Return the (x, y) coordinate for the center point of the cell that contains the specified text.  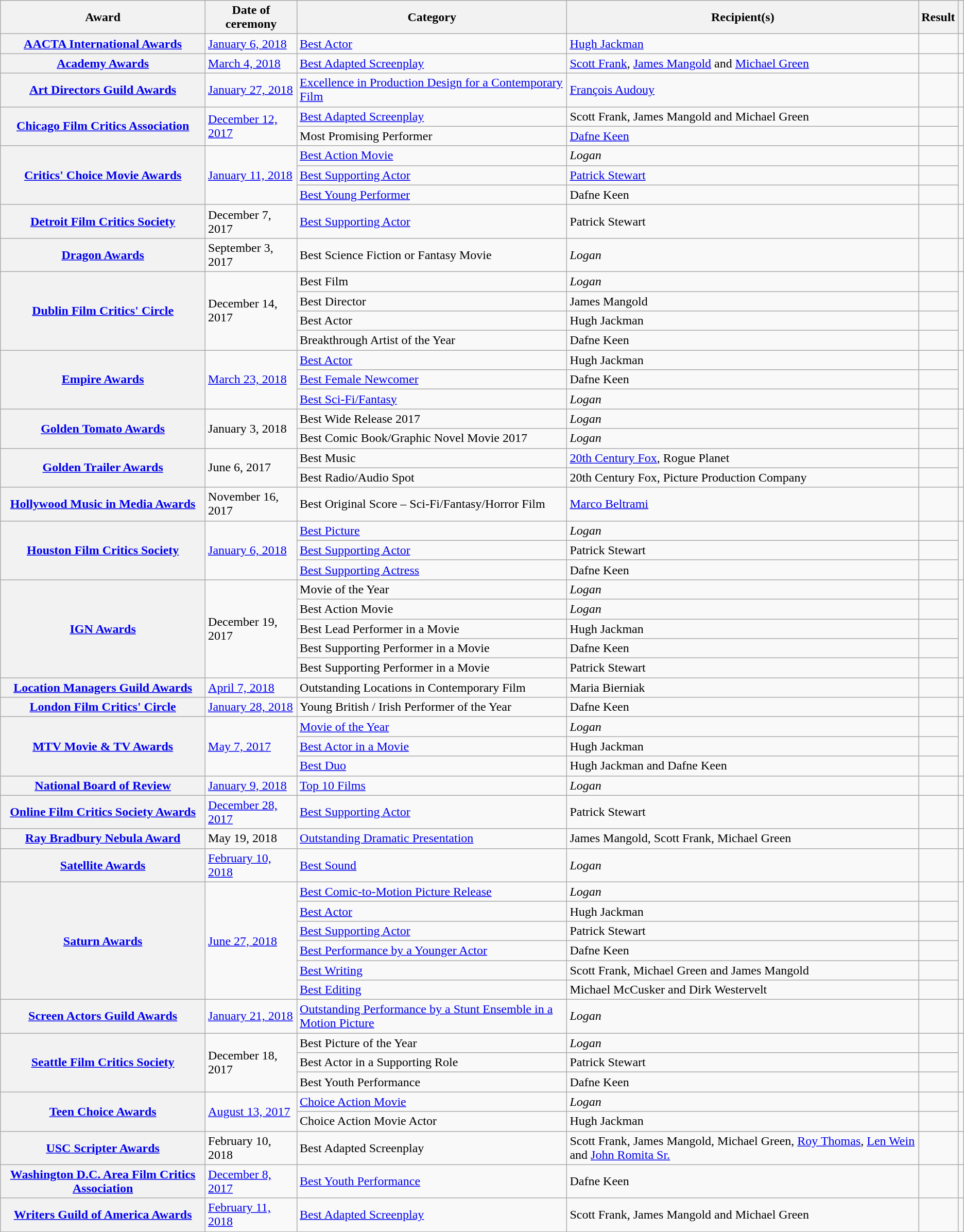
Academy Awards (103, 63)
Best Sci-Fi/Fantasy (432, 399)
September 3, 2017 (251, 254)
Best Comic Book/Graphic Novel Movie 2017 (432, 438)
January 3, 2018 (251, 429)
Michael McCusker and Dirk Westervelt (743, 990)
Outstanding Performance by a Stunt Ensemble in a Motion Picture (432, 1017)
Best Comic-to-Motion Picture Release (432, 892)
Dublin Film Critics' Circle (103, 311)
Houston Film Critics Society (103, 550)
Satellite Awards (103, 865)
August 13, 2017 (251, 1111)
Maria Bierniak (743, 688)
Date of ceremony (251, 18)
MTV Movie & TV Awards (103, 746)
Best Female Newcomer (432, 380)
Writers Guild of America Awards (103, 1214)
Online Film Critics Society Awards (103, 812)
Hugh Jackman and Dafne Keen (743, 766)
Best Writing (432, 970)
January 9, 2018 (251, 785)
Location Managers Guild Awards (103, 688)
January 11, 2018 (251, 175)
Choice Action Movie (432, 1102)
Top 10 Films (432, 785)
Best Editing (432, 990)
December 8, 2017 (251, 1182)
USC Scripter Awards (103, 1148)
February 11, 2018 (251, 1214)
Critics' Choice Movie Awards (103, 175)
March 4, 2018 (251, 63)
Hollywood Music in Media Awards (103, 504)
Best Wide Release 2017 (432, 419)
Best Supporting Actress (432, 570)
Marco Beltrami (743, 504)
Saturn Awards (103, 940)
December 12, 2017 (251, 126)
James Mangold, Scott Frank, Michael Green (743, 839)
Ray Bradbury Nebula Award (103, 839)
January 27, 2018 (251, 90)
December 7, 2017 (251, 221)
Young British / Irish Performer of the Year (432, 707)
May 7, 2017 (251, 746)
Recipient(s) (743, 18)
Award (103, 18)
June 6, 2017 (251, 468)
Chicago Film Critics Association (103, 126)
Best Sound (432, 865)
Best Music (432, 458)
Teen Choice Awards (103, 1111)
December 19, 2017 (251, 628)
Best Original Score – Sci-Fi/Fantasy/Horror Film (432, 504)
Golden Tomato Awards (103, 429)
National Board of Review (103, 785)
Best Picture (432, 531)
December 18, 2017 (251, 1063)
Best Duo (432, 766)
James Mangold (743, 301)
Washington D.C. Area Film Critics Association (103, 1182)
Excellence in Production Design for a Contemporary Film (432, 90)
François Audouy (743, 90)
June 27, 2018 (251, 940)
Dragon Awards (103, 254)
London Film Critics' Circle (103, 707)
Best Picture of the Year (432, 1043)
Outstanding Locations in Contemporary Film (432, 688)
November 16, 2017 (251, 504)
December 28, 2017 (251, 812)
AACTA International Awards (103, 44)
May 19, 2018 (251, 839)
March 23, 2018 (251, 380)
20th Century Fox, Picture Production Company (743, 477)
Scott Frank, James Mangold, Michael Green, Roy Thomas, Len Wein and John Romita Sr. (743, 1148)
Best Lead Performer in a Movie (432, 629)
Best Young Performer (432, 195)
Best Film (432, 281)
Best Science Fiction or Fantasy Movie (432, 254)
Screen Actors Guild Awards (103, 1017)
Golden Trailer Awards (103, 468)
20th Century Fox, Rogue Planet (743, 458)
Outstanding Dramatic Presentation (432, 839)
Best Performance by a Younger Actor (432, 950)
December 14, 2017 (251, 311)
Best Radio/Audio Spot (432, 477)
Best Director (432, 301)
January 28, 2018 (251, 707)
Best Actor in a Movie (432, 746)
Empire Awards (103, 380)
January 21, 2018 (251, 1017)
IGN Awards (103, 628)
April 7, 2018 (251, 688)
Category (432, 18)
Detroit Film Critics Society (103, 221)
Choice Action Movie Actor (432, 1121)
Best Actor in a Supporting Role (432, 1063)
Result (938, 18)
Art Directors Guild Awards (103, 90)
Most Promising Performer (432, 136)
Breakthrough Artist of the Year (432, 340)
Scott Frank, Michael Green and James Mangold (743, 970)
Seattle Film Critics Society (103, 1063)
